Search for the cell housing the specified text and yield its (X, Y) center coordinate. 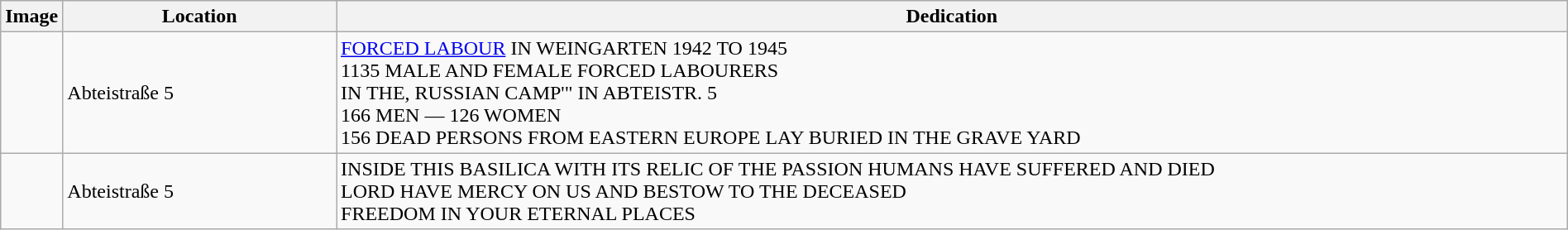
Image (31, 17)
Location (200, 17)
Dedication (953, 17)
